Locate the cell with the specified text and output its [X, Y] center coordinate. 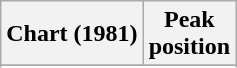
Chart (1981) [72, 34]
Peakposition [189, 34]
